Extract the [X, Y] coordinate from the center of the cell holding the provided text.  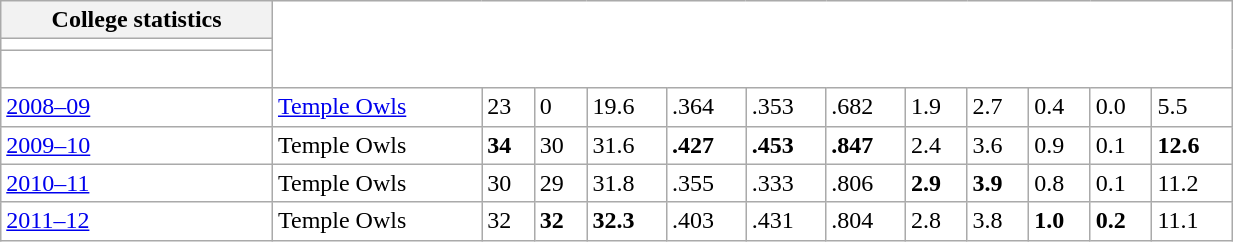
3.6 [998, 145]
11.2 [1192, 183]
.364 [706, 107]
.431 [786, 221]
.355 [706, 183]
29 [560, 183]
11.1 [1192, 221]
.453 [786, 145]
2008–09 [137, 107]
3.9 [998, 183]
0.9 [1060, 145]
2.4 [936, 145]
2010–11 [137, 183]
31.8 [627, 183]
.333 [786, 183]
0.2 [1121, 221]
34 [508, 145]
12.6 [1192, 145]
0 [560, 107]
.353 [786, 107]
19.6 [627, 107]
2.9 [936, 183]
31.6 [627, 145]
2011–12 [137, 221]
.403 [706, 221]
.804 [866, 221]
0.8 [1060, 183]
2.7 [998, 107]
.682 [866, 107]
.847 [866, 145]
2009–10 [137, 145]
0.4 [1060, 107]
0.0 [1121, 107]
23 [508, 107]
College statistics [137, 20]
1.9 [936, 107]
.427 [706, 145]
2.8 [936, 221]
32.3 [627, 221]
3.8 [998, 221]
1.0 [1060, 221]
.806 [866, 183]
5.5 [1192, 107]
